Pinpoint the cell where the given text exists, returning its (X, Y) midpoint coordinate. 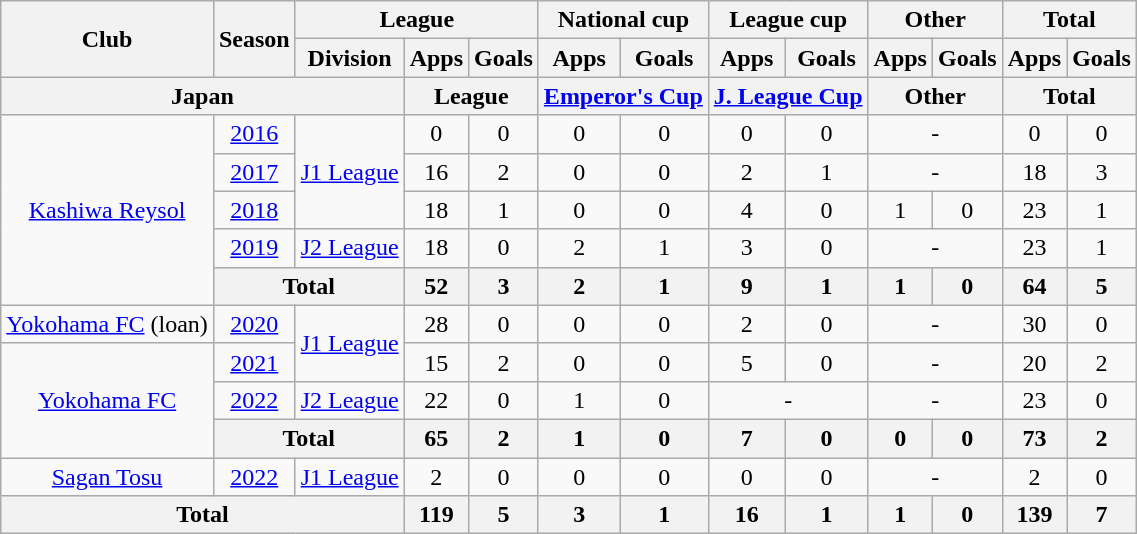
2018 (254, 210)
9 (746, 286)
119 (436, 515)
Yokohama FC (108, 400)
30 (1034, 324)
Club (108, 39)
2021 (254, 362)
J. League Cup (788, 96)
National cup (623, 20)
Japan (202, 96)
2016 (254, 134)
28 (436, 324)
Yokohama FC (loan) (108, 324)
139 (1034, 515)
Division (350, 58)
64 (1034, 286)
2019 (254, 248)
4 (746, 210)
73 (1034, 438)
20 (1034, 362)
Kashiwa Reysol (108, 210)
15 (436, 362)
League cup (788, 20)
52 (436, 286)
Season (254, 39)
Emperor's Cup (623, 96)
2020 (254, 324)
22 (436, 400)
Sagan Tosu (108, 477)
2017 (254, 172)
65 (436, 438)
